Extract the [X, Y] coordinate from the center of the cell holding the provided text.  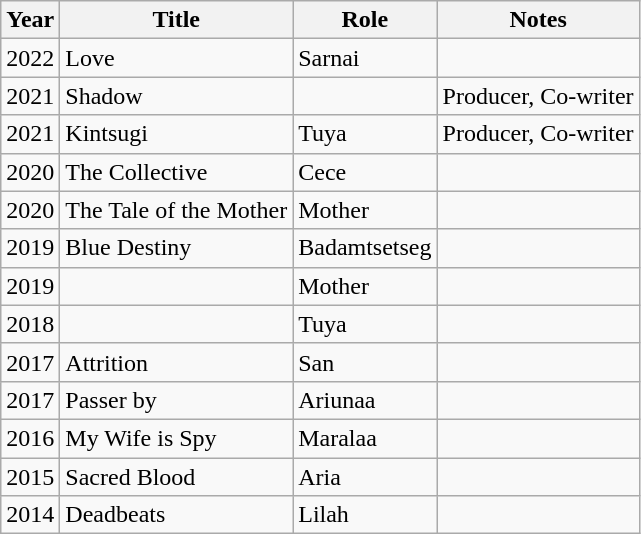
San [365, 362]
Sarnai [365, 58]
The Tale of the Mother [176, 210]
Title [176, 20]
Love [176, 58]
Kintsugi [176, 134]
Shadow [176, 96]
2015 [30, 477]
2022 [30, 58]
Sacred Blood [176, 477]
Year [30, 20]
2014 [30, 515]
2016 [30, 438]
The Collective [176, 172]
Blue Destiny [176, 248]
Passer by [176, 400]
Notes [538, 20]
My Wife is Spy [176, 438]
Attrition [176, 362]
Cece [365, 172]
Maralaa [365, 438]
Badamtsetseg [365, 248]
Ariunaa [365, 400]
Role [365, 20]
Aria [365, 477]
2018 [30, 324]
Lilah [365, 515]
Deadbeats [176, 515]
